Return (X, Y) of the center of cell containing provided text 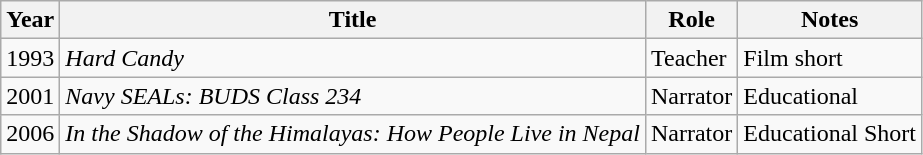
Navy SEALs: BUDS Class 234 (353, 96)
Year (30, 20)
Educational (830, 96)
2006 (30, 134)
1993 (30, 58)
Teacher (691, 58)
Title (353, 20)
2001 (30, 96)
Notes (830, 20)
Hard Candy (353, 58)
Film short (830, 58)
In the Shadow of the Himalayas: How People Live in Nepal (353, 134)
Role (691, 20)
Educational Short (830, 134)
